Provide the (x, y) coordinate of the cell's center where the given text is located.  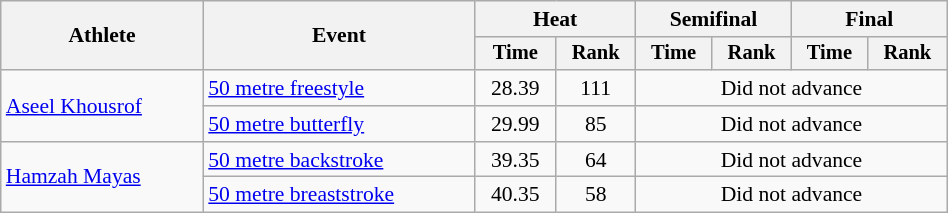
50 metre breaststroke (338, 195)
50 metre freestyle (338, 88)
Final (869, 19)
28.39 (516, 88)
Event (338, 36)
Hamzah Mayas (102, 178)
40.35 (516, 195)
64 (596, 160)
50 metre backstroke (338, 160)
58 (596, 195)
85 (596, 124)
29.99 (516, 124)
50 metre butterfly (338, 124)
39.35 (516, 160)
Semifinal (714, 19)
Aseel Khousrof (102, 106)
111 (596, 88)
Athlete (102, 36)
Heat (556, 19)
